Capture the cell that displays the provided text and extract its [X, Y] central coordinate. 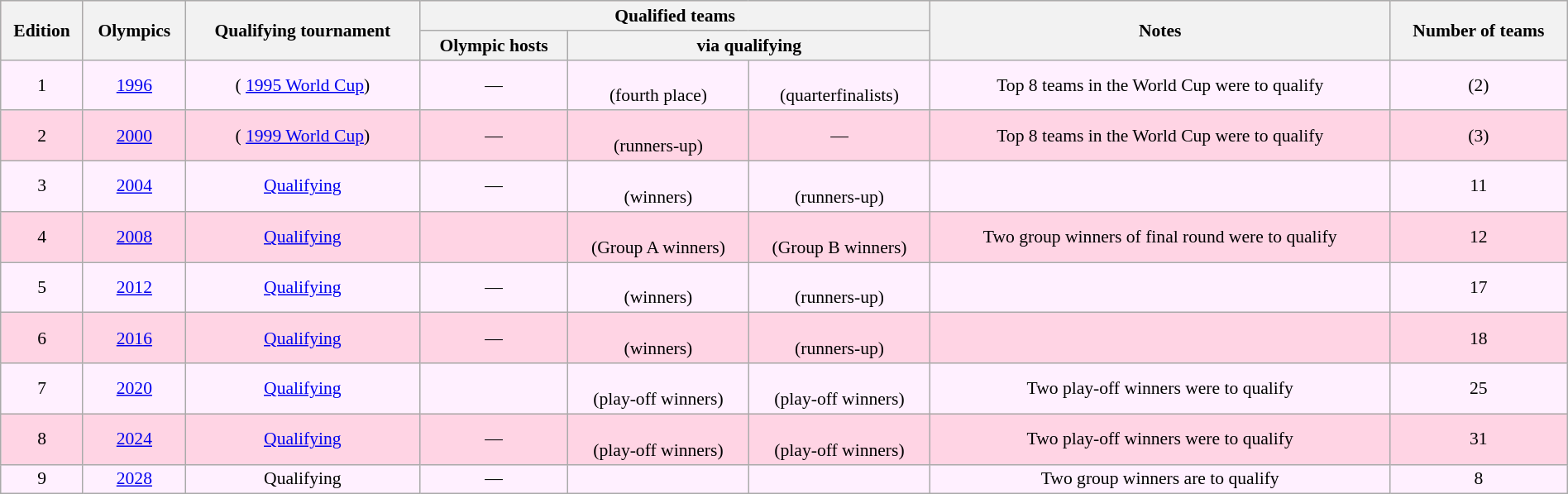
Notes [1160, 30]
12 [1479, 237]
Two group winners of final round were to qualify [1160, 237]
2028 [134, 479]
2020 [134, 389]
25 [1479, 389]
( 1995 World Cup) [303, 84]
Qualifying tournament [303, 30]
4 [42, 237]
3 [42, 187]
2012 [134, 288]
2024 [134, 439]
2 [42, 136]
(2) [1479, 84]
Number of teams [1479, 30]
Edition [42, 30]
6 [42, 338]
(Group A winners) [658, 237]
18 [1479, 338]
5 [42, 288]
9 [42, 479]
( 1999 World Cup) [303, 136]
(3) [1479, 136]
11 [1479, 187]
2004 [134, 187]
17 [1479, 288]
Two group winners are to qualify [1160, 479]
7 [42, 389]
1996 [134, 84]
2000 [134, 136]
Olympics [134, 30]
(fourth place) [658, 84]
via qualifying [749, 46]
2008 [134, 237]
2016 [134, 338]
Olympic hosts [494, 46]
Qualified teams [675, 16]
1 [42, 84]
(Group B winners) [839, 237]
(quarterfinalists) [839, 84]
31 [1479, 439]
